Scan for the cell matching the given text and deliver its [x, y] coordinate at center. 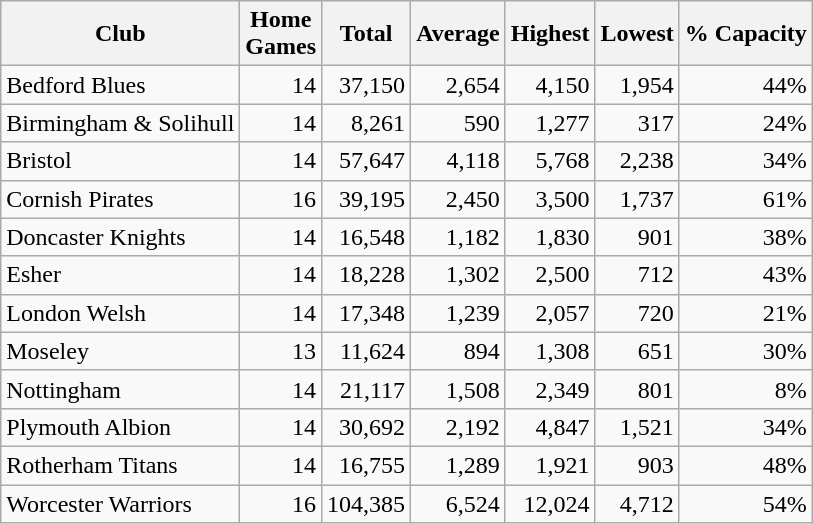
720 [637, 313]
Club [120, 34]
48% [746, 465]
4,150 [550, 85]
801 [637, 389]
11,624 [366, 351]
4,712 [637, 503]
Worcester Warriors [120, 503]
590 [458, 123]
1,277 [550, 123]
1,954 [637, 85]
12,024 [550, 503]
894 [458, 351]
13 [281, 351]
1,737 [637, 199]
2,500 [550, 275]
2,057 [550, 313]
2,450 [458, 199]
8% [746, 389]
6,524 [458, 503]
712 [637, 275]
57,647 [366, 161]
Bedford Blues [120, 85]
1,508 [458, 389]
Nottingham [120, 389]
4,118 [458, 161]
2,192 [458, 427]
651 [637, 351]
44% [746, 85]
901 [637, 237]
Bristol [120, 161]
317 [637, 123]
Doncaster Knights [120, 237]
37,150 [366, 85]
1,830 [550, 237]
54% [746, 503]
18,228 [366, 275]
1,182 [458, 237]
1,921 [550, 465]
Lowest [637, 34]
Rotherham Titans [120, 465]
1,521 [637, 427]
2,349 [550, 389]
3,500 [550, 199]
Cornish Pirates [120, 199]
21% [746, 313]
Total [366, 34]
8,261 [366, 123]
Plymouth Albion [120, 427]
% Capacity [746, 34]
2,238 [637, 161]
Moseley [120, 351]
16,755 [366, 465]
38% [746, 237]
1,302 [458, 275]
903 [637, 465]
HomeGames [281, 34]
Highest [550, 34]
Esher [120, 275]
1,308 [550, 351]
4,847 [550, 427]
17,348 [366, 313]
30,692 [366, 427]
104,385 [366, 503]
30% [746, 351]
39,195 [366, 199]
London Welsh [120, 313]
21,117 [366, 389]
1,289 [458, 465]
5,768 [550, 161]
24% [746, 123]
2,654 [458, 85]
61% [746, 199]
16,548 [366, 237]
Average [458, 34]
Birmingham & Solihull [120, 123]
1,239 [458, 313]
43% [746, 275]
